Detect which cell encompasses the target text, then output its [X, Y] center coordinate. 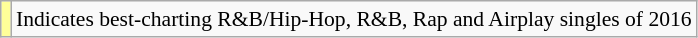
Indicates best-charting R&B/Hip-Hop, R&B, Rap and Airplay singles of 2016 [354, 19]
